Output the [x, y] coordinate of the center of the cell containing the given text.  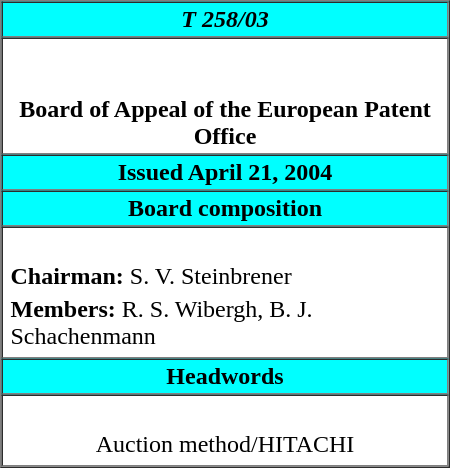
Headwords [226, 376]
Members: R. S. Wibergh, B. J. Schachenmann [225, 322]
T 258/03 [226, 20]
Board of Appeal of the European Patent Office [226, 96]
Board composition [226, 208]
Issued April 21, 2004 [226, 172]
Chairman: S. V. Steinbrener Members: R. S. Wibergh, B. J. Schachenmann [226, 292]
Chairman: S. V. Steinbrener [225, 276]
